Scan for the cell matching the given text and deliver its (x, y) coordinate at center. 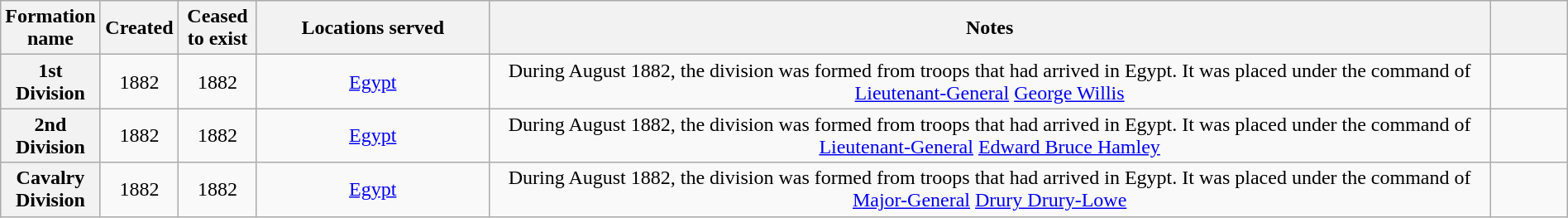
Created (139, 28)
Ceased to exist (218, 28)
1st Division (50, 81)
During August 1882, the division was formed from troops that had arrived in Egypt. It was placed under the command of Major-General Drury Drury-Lowe (989, 189)
Locations served (372, 28)
Notes (989, 28)
2nd Division (50, 136)
Cavalry Division (50, 189)
Formation name (50, 28)
